Provide the [x, y] coordinate of the cell's center where the given text is located.  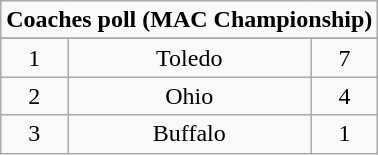
3 [34, 134]
7 [344, 58]
Buffalo [190, 134]
Toledo [190, 58]
2 [34, 96]
4 [344, 96]
Coaches poll (MAC Championship) [190, 20]
Ohio [190, 96]
